Search for the cell housing the specified text and yield its (X, Y) center coordinate. 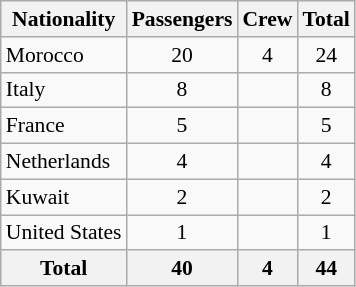
Kuwait (64, 197)
Netherlands (64, 162)
24 (326, 55)
20 (182, 55)
40 (182, 269)
Passengers (182, 19)
Morocco (64, 55)
United States (64, 233)
France (64, 126)
Crew (267, 19)
Nationality (64, 19)
44 (326, 269)
Italy (64, 90)
